Search for the cell housing the specified text and yield its [X, Y] center coordinate. 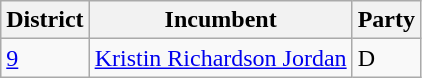
9 [45, 58]
Kristin Richardson Jordan [220, 58]
D [386, 58]
Party [386, 20]
Incumbent [220, 20]
District [45, 20]
